Capture the cell that displays the provided text and extract its (X, Y) central coordinate. 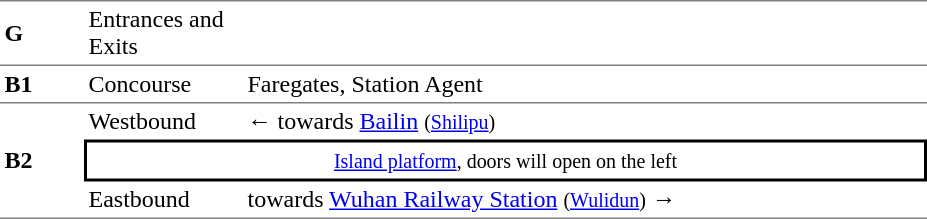
Concourse (164, 83)
B1 (42, 83)
Faregates, Station Agent (585, 83)
Island platform, doors will open on the left (506, 161)
B2 (42, 160)
G (42, 32)
← towards Bailin (Shilipu) (585, 121)
Entrances and Exits (164, 32)
Westbound (164, 121)
